Extract the [X, Y] coordinate from the center of the cell holding the provided text.  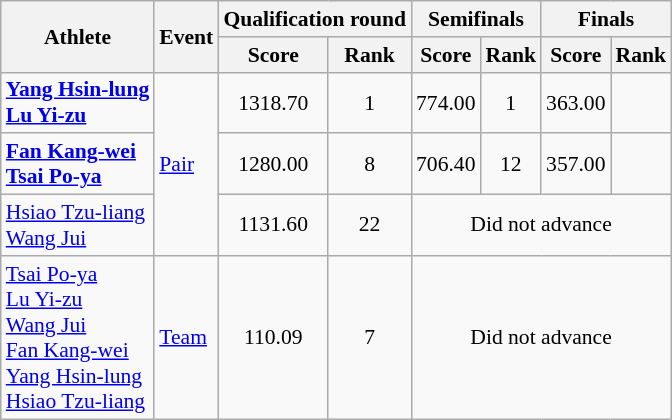
Team [186, 338]
8 [370, 164]
357.00 [576, 164]
Tsai Po-yaLu Yi-zuWang JuiFan Kang-weiYang Hsin-lungHsiao Tzu-liang [78, 338]
Yang Hsin-lungLu Yi-zu [78, 102]
1280.00 [273, 164]
Semifinals [476, 19]
22 [370, 226]
363.00 [576, 102]
1318.70 [273, 102]
110.09 [273, 338]
Pair [186, 164]
Hsiao Tzu-liangWang Jui [78, 226]
774.00 [446, 102]
7 [370, 338]
1131.60 [273, 226]
Finals [606, 19]
Event [186, 36]
12 [510, 164]
706.40 [446, 164]
Qualification round [314, 19]
Athlete [78, 36]
Fan Kang-weiTsai Po-ya [78, 164]
